For the text-containing cell, return its midpoint in (X, Y) coordinate format. 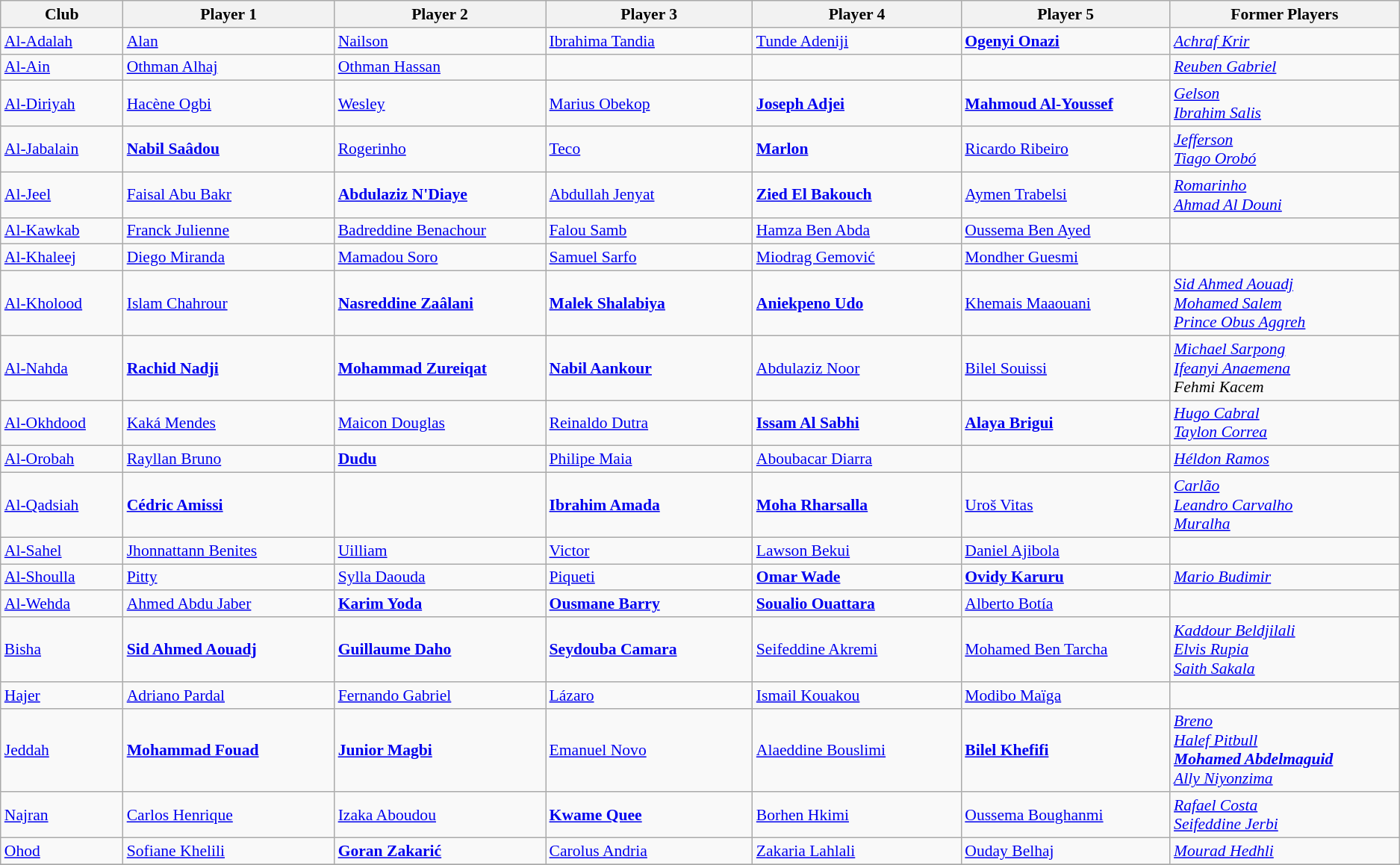
Pitty (228, 577)
Al-Kholood (62, 303)
Breno Halef Pitbull Mohamed Abdelmaguid Ally Niyonzima (1284, 750)
Al-Qadsiah (62, 505)
Wesley (441, 103)
Tunde Adeniji (857, 41)
Mourad Hedhli (1284, 852)
Fernando Gabriel (441, 695)
Héldon Ramos (1284, 459)
Diego Miranda (228, 258)
Al-Diriyah (62, 103)
Daniel Ajibola (1065, 551)
Aboubacar Diarra (857, 459)
Faisal Abu Bakr (228, 194)
Al-Khaleej (62, 258)
Sofiane Khelili (228, 852)
Al-Wehda (62, 604)
Romarinho Ahmad Al Douni (1284, 194)
Rafael Costa Seifeddine Jerbi (1284, 816)
Moha Rharsalla (857, 505)
Jefferson Tiago Orobó (1284, 149)
Aniekpeno Udo (857, 303)
Piqueti (650, 577)
Nailson (441, 41)
Mario Budimir (1284, 577)
Former Players (1284, 14)
Issam Al Sabhi (857, 423)
Reinaldo Dutra (650, 423)
Ibrahim Amada (650, 505)
Al-Jeel (62, 194)
Abdullah Jenyat (650, 194)
Lawson Bekui (857, 551)
Rayllan Bruno (228, 459)
Al-Jabalain (62, 149)
Sylla Daouda (441, 577)
Junior Magbi (441, 750)
Bilel Souissi (1065, 368)
Sid Ahmed Aouadj Mohamed Salem Prince Obus Aggreh (1284, 303)
Ovidy Karuru (1065, 577)
Mamadou Soro (441, 258)
Adriano Pardal (228, 695)
Miodrag Gemović (857, 258)
Al-Okhdood (62, 423)
Borhen Hkimi (857, 816)
Bisha (62, 650)
Seydouba Camara (650, 650)
Rogerinho (441, 149)
Lázaro (650, 695)
Player 1 (228, 14)
Nasreddine Zaâlani (441, 303)
Kaddour Beldjilali Elvis Rupia Saith Sakala (1284, 650)
Player 4 (857, 14)
Seifeddine Akremi (857, 650)
Carlão Leandro Carvalho Muralha (1284, 505)
Hugo Cabral Taylon Correa (1284, 423)
Hacène Ogbi (228, 103)
Franck Julienne (228, 231)
Reuben Gabriel (1284, 67)
Ousmane Barry (650, 604)
Al-Ain (62, 67)
Marlon (857, 149)
Sid Ahmed Aouadj (228, 650)
Al-Kawkab (62, 231)
Gelson Ibrahim Salis (1284, 103)
Ohod (62, 852)
Modibo Maïga (1065, 695)
Mohamed Ben Tarcha (1065, 650)
Omar Wade (857, 577)
Nabil Saâdou (228, 149)
Player 3 (650, 14)
Kwame Quee (650, 816)
Othman Alhaj (228, 67)
Alaeddine Bouslimi (857, 750)
Achraf Krir (1284, 41)
Maicon Douglas (441, 423)
Club (62, 14)
Uilliam (441, 551)
Teco (650, 149)
Karim Yoda (441, 604)
Victor (650, 551)
Al-Orobah (62, 459)
Abdulaziz Noor (857, 368)
Emanuel Novo (650, 750)
Mahmoud Al-Youssef (1065, 103)
Oussema Boughanmi (1065, 816)
Hamza Ben Abda (857, 231)
Ricardo Ribeiro (1065, 149)
Al-Nahda (62, 368)
Michael Sarpong Ifeanyi Anaemena Fehmi Kacem (1284, 368)
Othman Hassan (441, 67)
Samuel Sarfo (650, 258)
Carlos Henrique (228, 816)
Carolus Andria (650, 852)
Cédric Amissi (228, 505)
Ouday Belhaj (1065, 852)
Ahmed Abdu Jaber (228, 604)
Badreddine Benachour (441, 231)
Al-Sahel (62, 551)
Marius Obekop (650, 103)
Guillaume Daho (441, 650)
Khemais Maaouani (1065, 303)
Rachid Nadji (228, 368)
Goran Zakarić (441, 852)
Zied El Bakouch (857, 194)
Jhonnattann Benites (228, 551)
Jeddah (62, 750)
Falou Samb (650, 231)
Philipe Maia (650, 459)
Mohammad Zureiqat (441, 368)
Dudu (441, 459)
Soualio Ouattara (857, 604)
Al-Shoulla (62, 577)
Alaya Brigui (1065, 423)
Mohammad Fouad (228, 750)
Malek Shalabiya (650, 303)
Ibrahima Tandia (650, 41)
Islam Chahrour (228, 303)
Kaká Mendes (228, 423)
Izaka Aboudou (441, 816)
Aymen Trabelsi (1065, 194)
Joseph Adjei (857, 103)
Player 2 (441, 14)
Ogenyi Onazi (1065, 41)
Mondher Guesmi (1065, 258)
Najran (62, 816)
Ismail Kouakou (857, 695)
Zakaria Lahlali (857, 852)
Alberto Botía (1065, 604)
Hajer (62, 695)
Al-Adalah (62, 41)
Alan (228, 41)
Bilel Khefifi (1065, 750)
Oussema Ben Ayed (1065, 231)
Uroš Vitas (1065, 505)
Nabil Aankour (650, 368)
Player 5 (1065, 14)
Abdulaziz N'Diaye (441, 194)
